Identify which cell holds the provided text, then report its [x, y] central coordinate. 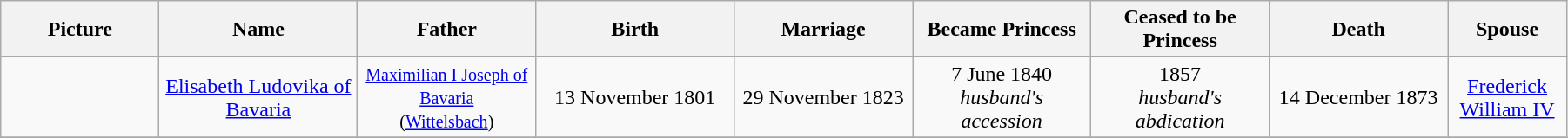
Picture [80, 30]
Death [1359, 30]
Ceased to be Princess [1180, 30]
Became Princess [1002, 30]
Father [447, 30]
Spouse [1507, 30]
Name [258, 30]
Elisabeth Ludovika of Bavaria [258, 97]
1857husband's abdication [1180, 97]
Maximilian I Joseph of Bavaria(Wittelsbach) [447, 97]
13 November 1801 [635, 97]
29 November 1823 [823, 97]
Marriage [823, 30]
7 June 1840husband's accession [1002, 97]
Frederick William IV [1507, 97]
Birth [635, 30]
14 December 1873 [1359, 97]
